Pinpoint the cell where the given text exists, returning its (x, y) midpoint coordinate. 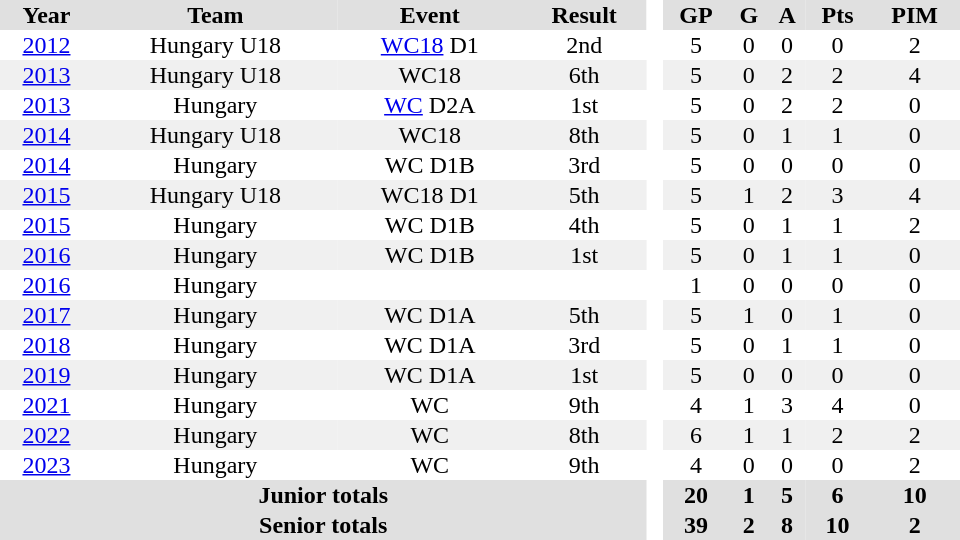
39 (696, 525)
Year (46, 15)
PIM (914, 15)
2017 (46, 315)
Result (584, 15)
Pts (838, 15)
2023 (46, 465)
2nd (584, 45)
2012 (46, 45)
20 (696, 495)
6th (584, 75)
Senior totals (323, 525)
2019 (46, 375)
Junior totals (323, 495)
Event (430, 15)
G (749, 15)
2018 (46, 345)
2022 (46, 435)
WC D2A (430, 105)
A (788, 15)
4th (584, 225)
Team (216, 15)
2021 (46, 405)
8 (788, 525)
GP (696, 15)
